Identify which cell holds the provided text, then report its (X, Y) central coordinate. 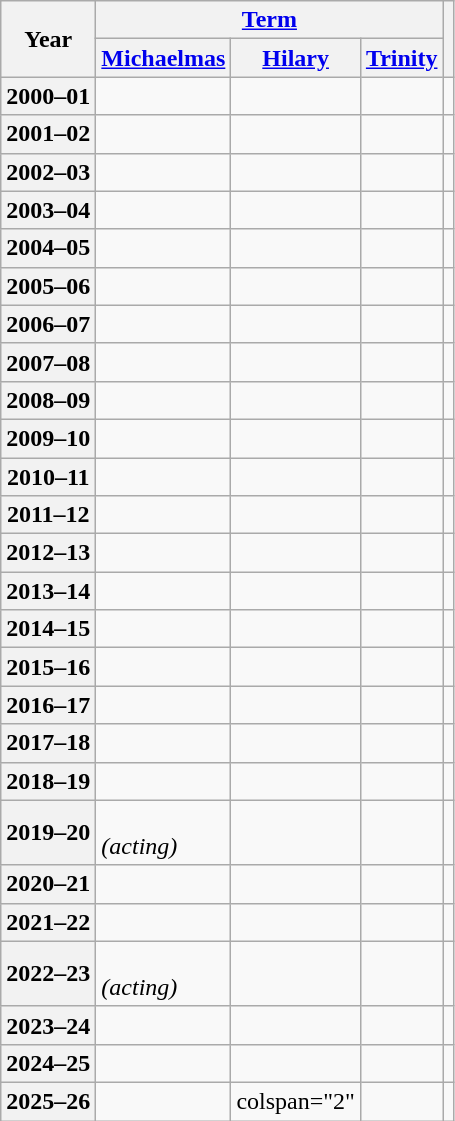
2001–02 (48, 134)
2010–11 (48, 477)
2017–18 (48, 743)
2019–20 (48, 832)
2000–01 (48, 96)
2011–12 (48, 515)
2004–05 (48, 248)
2002–03 (48, 172)
2012–13 (48, 553)
2015–16 (48, 667)
2023–24 (48, 1025)
Year (48, 39)
2021–22 (48, 922)
2008–09 (48, 400)
Term (270, 20)
2007–08 (48, 362)
Hilary (296, 58)
2014–15 (48, 629)
2006–07 (48, 324)
2005–06 (48, 286)
2003–04 (48, 210)
2013–14 (48, 591)
2022–23 (48, 974)
2025–26 (48, 1101)
colspan="2" (296, 1101)
2016–17 (48, 705)
2020–21 (48, 884)
2024–25 (48, 1063)
Trinity (402, 58)
2018–19 (48, 781)
2009–10 (48, 438)
Michaelmas (164, 58)
